From the cell containing the given text, extract its center point as (X, Y) coordinate. 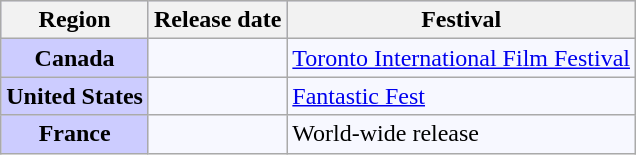
Release date (217, 20)
Fantastic Fest (462, 96)
Toronto International Film Festival (462, 58)
United States (75, 96)
France (75, 134)
Festival (462, 20)
World-wide release (462, 134)
Region (75, 20)
Canada (75, 58)
